Output the [X, Y] coordinate of the center of the cell containing the given text.  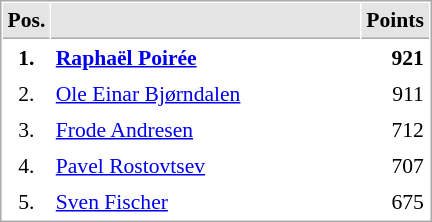
707 [396, 165]
911 [396, 93]
921 [396, 57]
1. [26, 57]
712 [396, 129]
Pos. [26, 21]
3. [26, 129]
Pavel Rostovtsev [206, 165]
Points [396, 21]
Sven Fischer [206, 201]
4. [26, 165]
2. [26, 93]
675 [396, 201]
5. [26, 201]
Ole Einar Bjørndalen [206, 93]
Raphaël Poirée [206, 57]
Frode Andresen [206, 129]
